Find where the given text appears and provide that cell's center as (X, Y) coordinate. 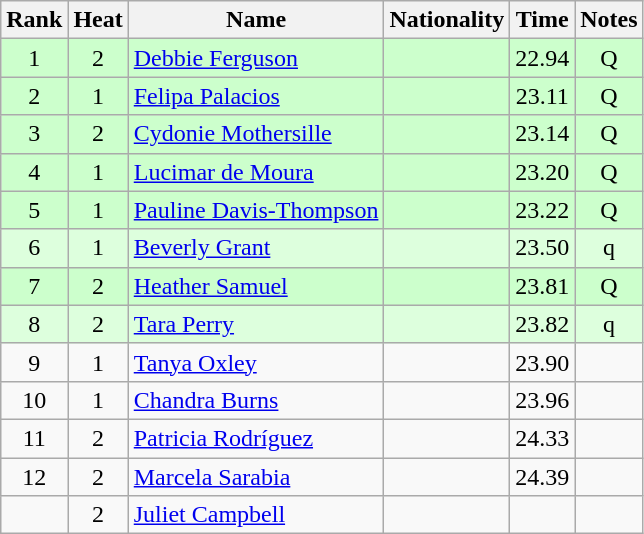
Felipa Palacios (256, 96)
24.33 (542, 438)
4 (34, 172)
5 (34, 210)
Time (542, 20)
Marcela Sarabia (256, 477)
Beverly Grant (256, 248)
Heather Samuel (256, 286)
23.22 (542, 210)
Patricia Rodríguez (256, 438)
10 (34, 400)
22.94 (542, 58)
Chandra Burns (256, 400)
23.81 (542, 286)
23.20 (542, 172)
23.11 (542, 96)
8 (34, 324)
11 (34, 438)
Heat (98, 20)
23.50 (542, 248)
7 (34, 286)
Tanya Oxley (256, 362)
Juliet Campbell (256, 515)
6 (34, 248)
23.14 (542, 134)
Notes (609, 20)
12 (34, 477)
Rank (34, 20)
24.39 (542, 477)
Name (256, 20)
Debbie Ferguson (256, 58)
Pauline Davis-Thompson (256, 210)
Cydonie Mothersille (256, 134)
23.90 (542, 362)
Tara Perry (256, 324)
Lucimar de Moura (256, 172)
3 (34, 134)
23.82 (542, 324)
23.96 (542, 400)
9 (34, 362)
Nationality (447, 20)
